Detect which cell encompasses the target text, then output its (x, y) center coordinate. 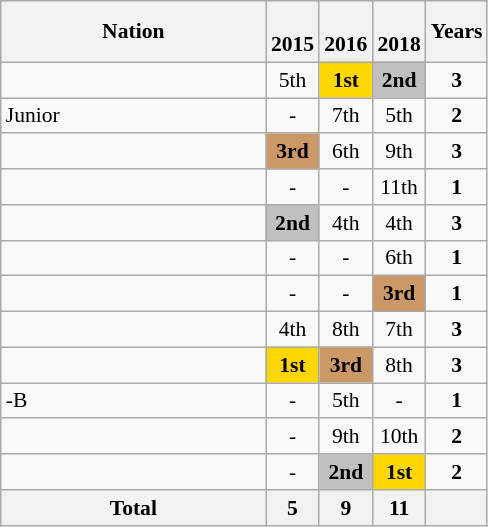
2015 (292, 32)
11th (398, 187)
5 (292, 508)
-B (134, 401)
2018 (398, 32)
2016 (346, 32)
Total (134, 508)
11 (398, 508)
Junior (134, 116)
9 (346, 508)
Years (457, 32)
10th (398, 437)
Nation (134, 32)
